Extract the (X, Y) coordinate from the center of the cell holding the provided text.  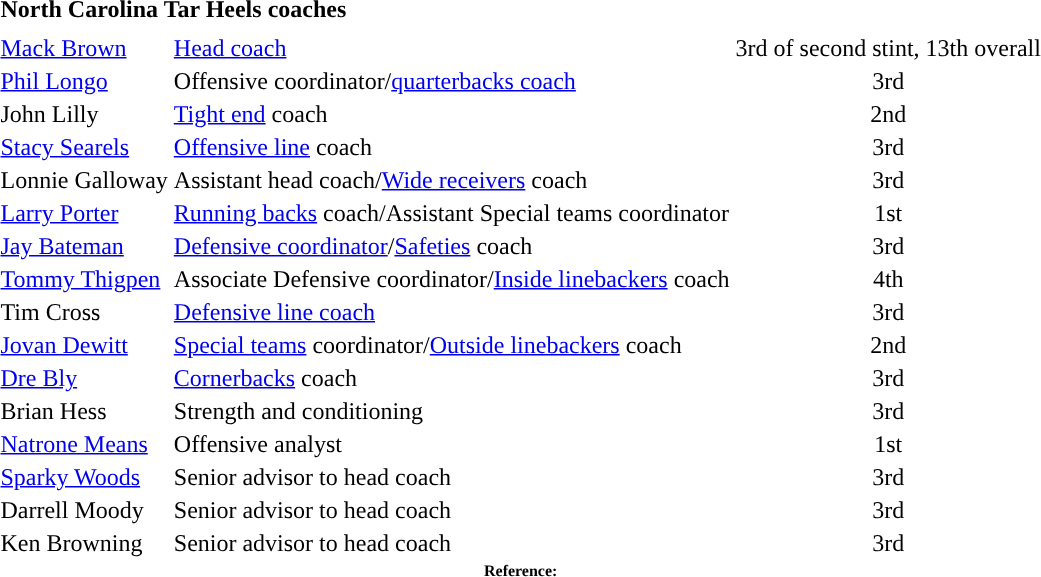
Special teams coordinator/Outside linebackers coach (452, 345)
Defensive line coach (452, 312)
Offensive line coach (452, 147)
Cornerbacks coach (452, 378)
Defensive coordinator/Safeties coach (452, 246)
Offensive coordinator/quarterbacks coach (452, 81)
Tight end coach (452, 114)
Assistant head coach/Wide receivers coach (452, 180)
Strength and conditioning (452, 411)
Running backs coach/Assistant Special teams coordinator (452, 213)
Head coach (452, 48)
Offensive analyst (452, 444)
Associate Defensive coordinator/Inside linebackers coach (452, 279)
